Return (x, y) of the center of cell containing provided text 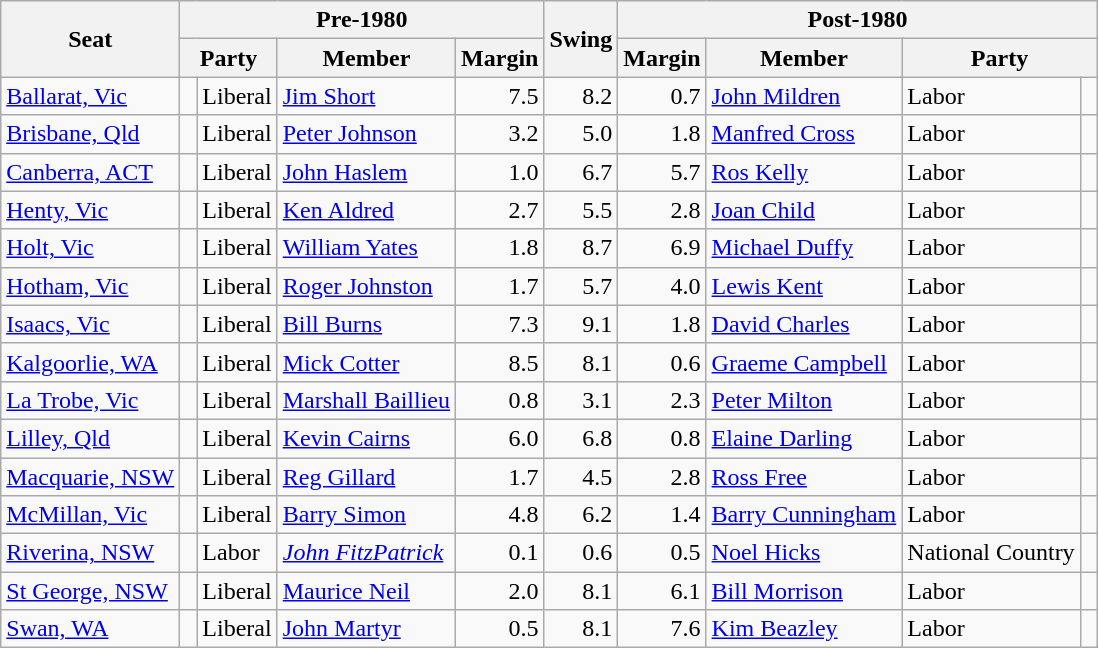
0.1 (500, 553)
Joan Child (804, 210)
6.8 (581, 438)
Henty, Vic (90, 210)
3.2 (500, 134)
William Yates (366, 248)
Canberra, ACT (90, 172)
National Country (991, 553)
Barry Simon (366, 515)
Kevin Cairns (366, 438)
David Charles (804, 324)
Ken Aldred (366, 210)
4.8 (500, 515)
Bill Morrison (804, 591)
Bill Burns (366, 324)
1.4 (662, 515)
Seat (90, 39)
Barry Cunningham (804, 515)
Riverina, NSW (90, 553)
John FitzPatrick (366, 553)
8.7 (581, 248)
Marshall Baillieu (366, 400)
Jim Short (366, 96)
Peter Milton (804, 400)
2.7 (500, 210)
2.0 (500, 591)
Michael Duffy (804, 248)
Brisbane, Qld (90, 134)
7.5 (500, 96)
6.9 (662, 248)
McMillan, Vic (90, 515)
Maurice Neil (366, 591)
Roger Johnston (366, 286)
Ballarat, Vic (90, 96)
4.5 (581, 477)
7.3 (500, 324)
Swan, WA (90, 629)
John Mildren (804, 96)
6.7 (581, 172)
La Trobe, Vic (90, 400)
7.6 (662, 629)
Manfred Cross (804, 134)
Lewis Kent (804, 286)
1.0 (500, 172)
Ross Free (804, 477)
John Martyr (366, 629)
0.7 (662, 96)
Holt, Vic (90, 248)
John Haslem (366, 172)
2.3 (662, 400)
Isaacs, Vic (90, 324)
6.1 (662, 591)
Ros Kelly (804, 172)
Pre-1980 (362, 20)
Elaine Darling (804, 438)
6.0 (500, 438)
5.5 (581, 210)
Hotham, Vic (90, 286)
Mick Cotter (366, 362)
Macquarie, NSW (90, 477)
St George, NSW (90, 591)
5.0 (581, 134)
4.0 (662, 286)
8.5 (500, 362)
6.2 (581, 515)
8.2 (581, 96)
Noel Hicks (804, 553)
Peter Johnson (366, 134)
Graeme Campbell (804, 362)
Reg Gillard (366, 477)
Kim Beazley (804, 629)
Post-1980 (858, 20)
9.1 (581, 324)
Swing (581, 39)
Kalgoorlie, WA (90, 362)
3.1 (581, 400)
Lilley, Qld (90, 438)
